Find where the given text appears and provide that cell's center as (x, y) coordinate. 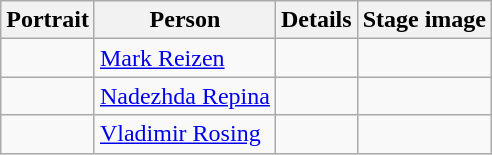
Details (316, 20)
Vladimir Rosing (184, 134)
Nadezhda Repina (184, 96)
Person (184, 20)
Portrait (48, 20)
Mark Reizen (184, 58)
Stage image (424, 20)
